Pinpoint the cell where the given text exists, returning its (x, y) midpoint coordinate. 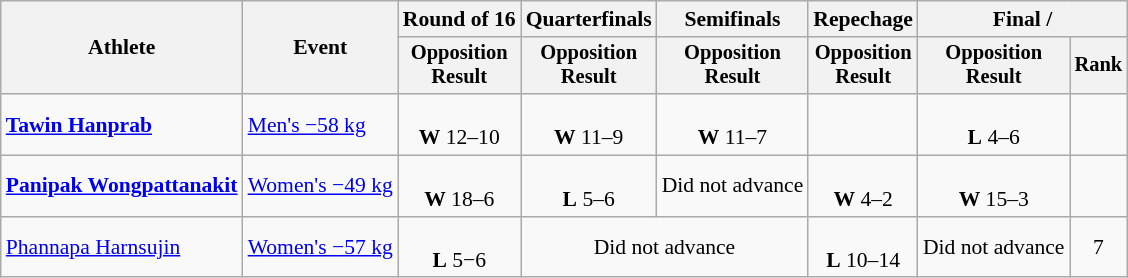
Phannapa Harnsujin (122, 248)
L 5−6 (460, 248)
W 12–10 (460, 124)
Women's −49 kg (320, 186)
Athlete (122, 48)
W 11–9 (589, 124)
Repechage (863, 19)
Quarterfinals (589, 19)
Final / (1022, 19)
W 15–3 (994, 186)
W 18–6 (460, 186)
Event (320, 48)
Men's −58 kg (320, 124)
L 5–6 (589, 186)
Panipak Wongpattanakit (122, 186)
Tawin Hanprab (122, 124)
W 11–7 (733, 124)
Round of 16 (460, 19)
W 4–2 (863, 186)
Semifinals (733, 19)
L 4–6 (994, 124)
Rank (1099, 66)
7 (1099, 248)
L 10–14 (863, 248)
Women's −57 kg (320, 248)
